Pinpoint the cell where the given text exists, returning its [x, y] midpoint coordinate. 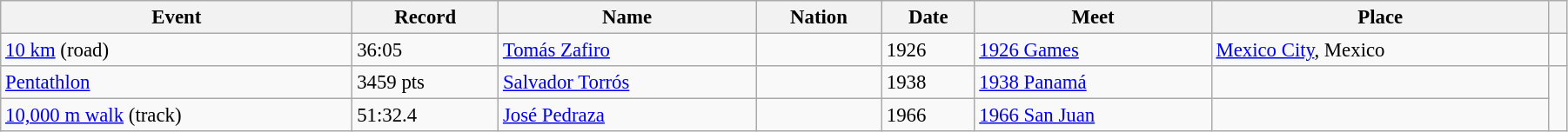
Nation [820, 17]
Record [426, 17]
1926 Games [1093, 50]
1966 [928, 115]
1938 [928, 82]
Name [627, 17]
Salvador Torrós [627, 82]
10,000 m walk (track) [177, 115]
Tomás Zafiro [627, 50]
Pentathlon [177, 82]
1926 [928, 50]
36:05 [426, 50]
Mexico City, Mexico [1380, 50]
Meet [1093, 17]
José Pedraza [627, 115]
51:32.4 [426, 115]
Place [1380, 17]
1938 Panamá [1093, 82]
Event [177, 17]
3459 pts [426, 82]
Date [928, 17]
1966 San Juan [1093, 115]
10 km (road) [177, 50]
